For the text-containing cell, return its midpoint in (x, y) coordinate format. 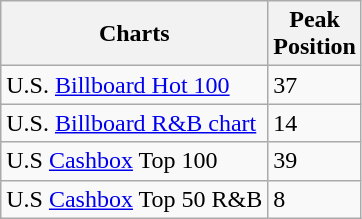
14 (315, 123)
U.S. Billboard Hot 100 (134, 85)
37 (315, 85)
8 (315, 199)
U.S Cashbox Top 100 (134, 161)
PeakPosition (315, 34)
U.S. Billboard R&B chart (134, 123)
Charts (134, 34)
39 (315, 161)
U.S Cashbox Top 50 R&B (134, 199)
